Identify which cell holds the provided text, then report its [x, y] central coordinate. 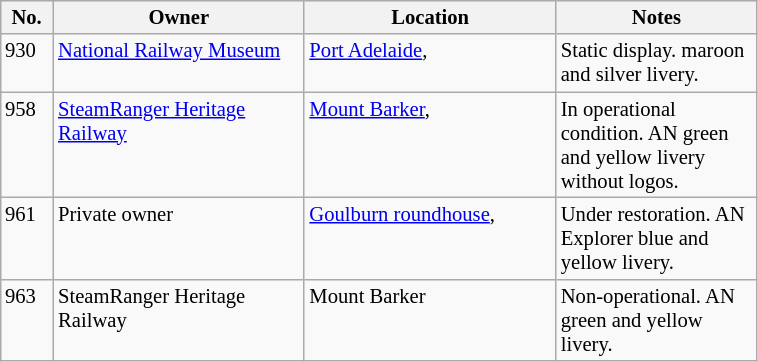
Private owner [178, 239]
Under restoration. AN Explorer blue and yellow livery. [656, 239]
Mount Barker, [430, 145]
Goulburn roundhouse, [430, 239]
Non-operational. AN green and yellow livery. [656, 320]
Location [430, 17]
Owner [178, 17]
958 [26, 145]
930 [26, 63]
In operational condition. AN green and yellow livery without logos. [656, 145]
Static display. maroon and silver livery. [656, 63]
No. [26, 17]
961 [26, 239]
Notes [656, 17]
963 [26, 320]
Port Adelaide, [430, 63]
Mount Barker [430, 320]
National Railway Museum [178, 63]
